Return [x, y] of the center of cell containing provided text 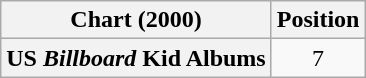
Chart (2000) [136, 20]
US Billboard Kid Albums [136, 58]
Position [318, 20]
7 [318, 58]
